For the text-containing cell, return its midpoint in (X, Y) coordinate format. 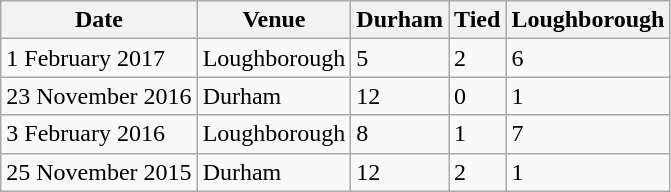
3 February 2016 (99, 134)
Date (99, 20)
Venue (274, 20)
23 November 2016 (99, 96)
1 February 2017 (99, 58)
5 (400, 58)
0 (478, 96)
7 (588, 134)
6 (588, 58)
8 (400, 134)
25 November 2015 (99, 172)
Tied (478, 20)
